Detect which cell encompasses the target text, then output its (X, Y) center coordinate. 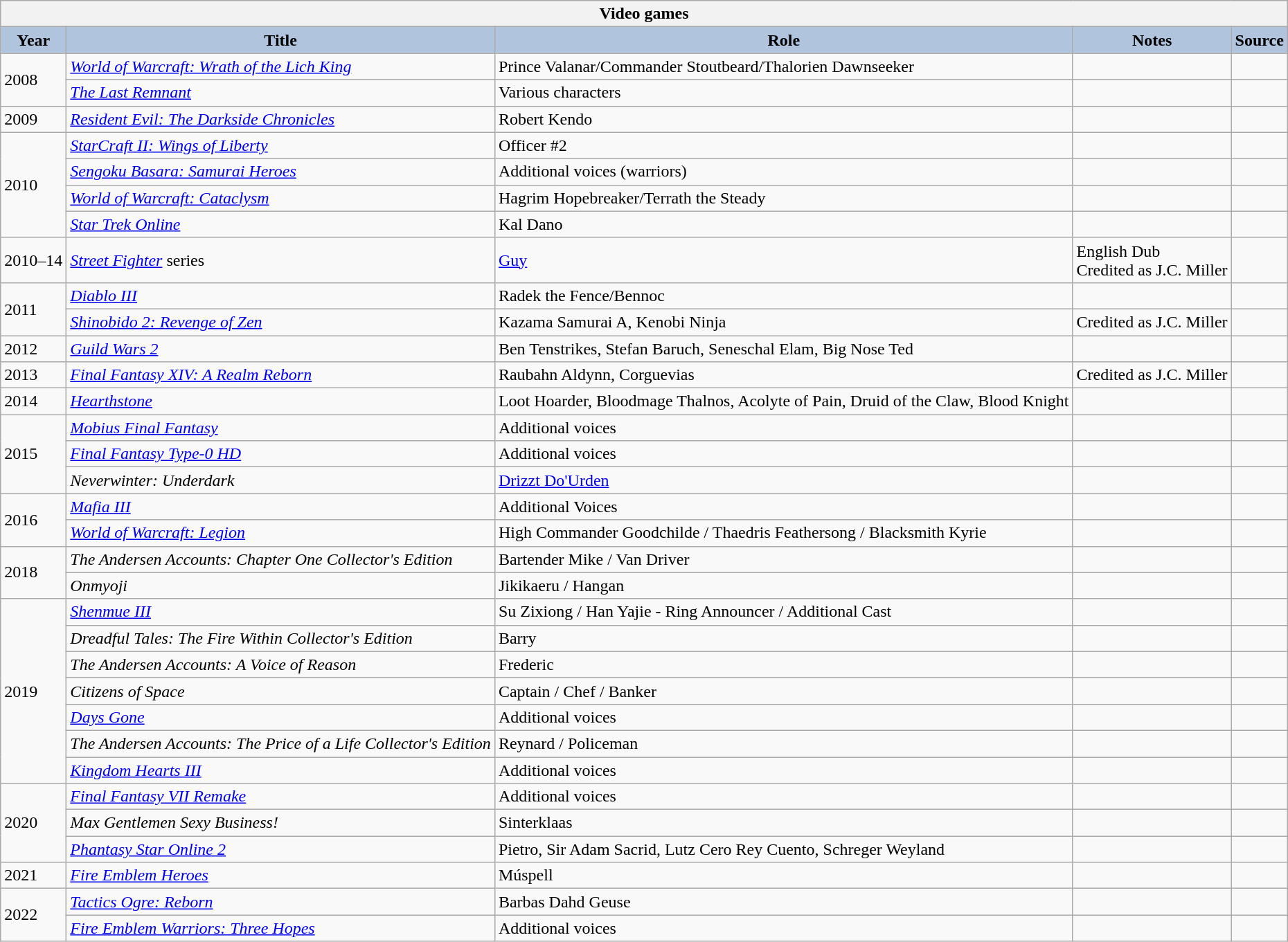
Kingdom Hearts III (281, 770)
Hagrim Hopebreaker/Terrath the Steady (784, 198)
Pietro, Sir Adam Sacrid, Lutz Cero Rey Cuento, Schreger Weyland (784, 849)
Fire Emblem Heroes (281, 876)
Prince Valanar/Commander Stoutbeard/Thalorien Dawnseeker (784, 66)
Year (33, 40)
Múspell (784, 876)
Frederic (784, 664)
Final Fantasy VII Remake (281, 797)
Various characters (784, 93)
2013 (33, 375)
High Commander Goodchilde / Thaedris Feathersong / Blacksmith Kyrie (784, 533)
StarCraft II: Wings of Liberty (281, 145)
2015 (33, 454)
Captain / Chef / Banker (784, 691)
Resident Evil: The Darkside Chronicles (281, 119)
Barry (784, 638)
Raubahn Aldynn, Corguevias (784, 375)
Neverwinter: Underdark (281, 480)
Final Fantasy Type-0 HD (281, 454)
Source (1259, 40)
Drizzt Do'Urden (784, 480)
Max Gentlemen Sexy Business! (281, 823)
Additional voices (warriors) (784, 172)
Kazama Samurai A, Kenobi Ninja (784, 322)
2010–14 (33, 260)
Su Zixiong / Han Yajie - Ring Announcer / Additional Cast (784, 612)
Radek the Fence/Bennoc (784, 296)
2021 (33, 876)
2008 (33, 80)
Dreadful Tales: The Fire Within Collector's Edition (281, 638)
2014 (33, 401)
The Andersen Accounts: A Voice of Reason (281, 664)
Mafia III (281, 507)
World of Warcraft: Wrath of the Lich King (281, 66)
2009 (33, 119)
Officer #2 (784, 145)
Ben Tenstrikes, Stefan Baruch, Seneschal Elam, Big Nose Ted (784, 348)
The Andersen Accounts: The Price of a Life Collector's Edition (281, 743)
Loot Hoarder, Bloodmage Thalnos, Acolyte of Pain, Druid of the Claw, Blood Knight (784, 401)
Star Trek Online (281, 224)
Fire Emblem Warriors: Three Hopes (281, 928)
Sinterklaas (784, 823)
2020 (33, 823)
Hearthstone (281, 401)
Final Fantasy XIV: A Realm Reborn (281, 375)
Barbas Dahd Geuse (784, 902)
Title (281, 40)
World of Warcraft: Legion (281, 533)
English DubCredited as J.C. Miller (1152, 260)
Street Fighter series (281, 260)
Diablo III (281, 296)
Shenmue III (281, 612)
The Andersen Accounts: Chapter One Collector's Edition (281, 559)
2011 (33, 309)
The Last Remnant (281, 93)
Additional Voices (784, 507)
Notes (1152, 40)
Kal Dano (784, 224)
2010 (33, 185)
2012 (33, 348)
Robert Kendo (784, 119)
Onmyoji (281, 586)
Tactics Ogre: Reborn (281, 902)
2018 (33, 572)
Days Gone (281, 717)
Jikikaeru / Hangan (784, 586)
World of Warcraft: Cataclysm (281, 198)
2016 (33, 520)
Sengoku Basara: Samurai Heroes (281, 172)
Shinobido 2: Revenge of Zen (281, 322)
2019 (33, 691)
Guild Wars 2 (281, 348)
2022 (33, 915)
Mobius Final Fantasy (281, 428)
Reynard / Policeman (784, 743)
Guy (784, 260)
Role (784, 40)
Phantasy Star Online 2 (281, 849)
Bartender Mike / Van Driver (784, 559)
Video games (644, 14)
Citizens of Space (281, 691)
